From the cell containing the given text, extract its center point as [X, Y] coordinate. 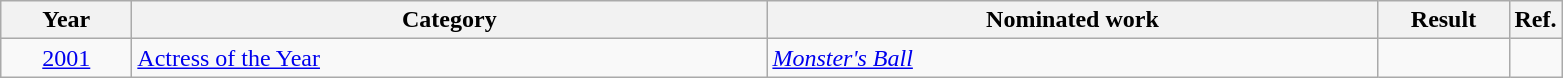
Ref. [1536, 20]
Actress of the Year [450, 58]
Year [66, 20]
Monster's Ball [1072, 58]
Result [1444, 20]
Nominated work [1072, 20]
2001 [66, 58]
Category [450, 20]
